Output the (X, Y) coordinate of the center of the cell containing the given text.  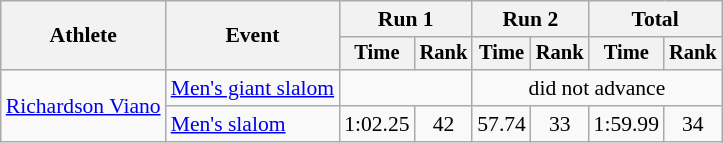
Men's giant slalom (253, 88)
42 (444, 124)
1:02.25 (376, 124)
Athlete (84, 36)
34 (693, 124)
Run 1 (406, 19)
Men's slalom (253, 124)
Richardson Viano (84, 106)
Event (253, 36)
1:59.99 (626, 124)
Run 2 (530, 19)
Total (656, 19)
57.74 (502, 124)
did not advance (596, 88)
33 (560, 124)
